Find where the given text appears and provide that cell's center as [x, y] coordinate. 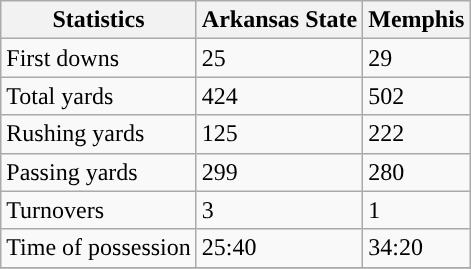
25:40 [279, 248]
Statistics [99, 20]
502 [416, 96]
Total yards [99, 96]
222 [416, 134]
Passing yards [99, 172]
424 [279, 96]
Time of possession [99, 248]
1 [416, 210]
Memphis [416, 20]
29 [416, 58]
Arkansas State [279, 20]
Rushing yards [99, 134]
280 [416, 172]
34:20 [416, 248]
First downs [99, 58]
125 [279, 134]
Turnovers [99, 210]
299 [279, 172]
3 [279, 210]
25 [279, 58]
